Return the (x, y) coordinate for the center point of the cell that contains the specified text.  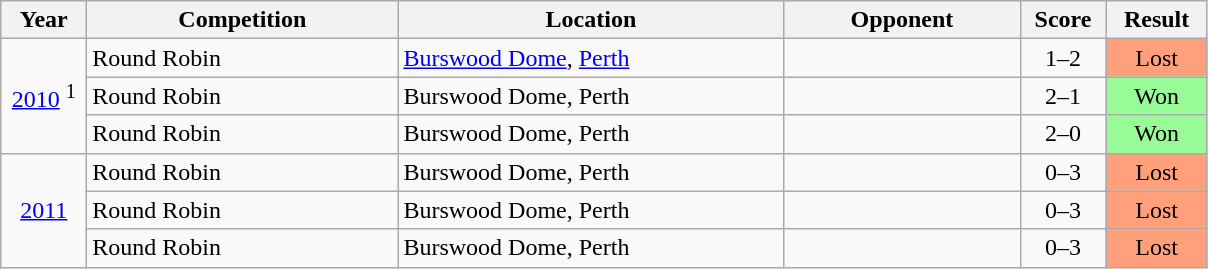
2011 (44, 210)
Year (44, 20)
2–0 (1063, 134)
Opponent (902, 20)
1–2 (1063, 58)
Score (1063, 20)
Result (1156, 20)
2–1 (1063, 96)
2010 1 (44, 96)
Location (591, 20)
Competition (242, 20)
